Pinpoint the cell where the given text exists, returning its [x, y] midpoint coordinate. 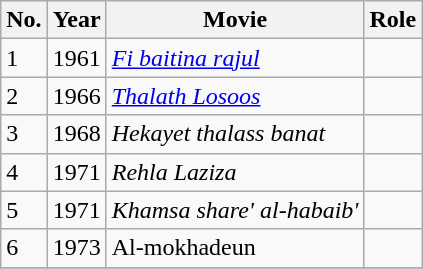
3 [24, 134]
1966 [76, 96]
Khamsa share' al-habaib' [235, 210]
Al-mokhadeun [235, 248]
1 [24, 58]
Rehla Laziza [235, 172]
1973 [76, 248]
6 [24, 248]
Hekayet thalass banat [235, 134]
1968 [76, 134]
Role [393, 20]
Movie [235, 20]
5 [24, 210]
Fi baitina rajul [235, 58]
No. [24, 20]
Year [76, 20]
2 [24, 96]
1961 [76, 58]
Thalath Losoos [235, 96]
4 [24, 172]
